Pinpoint the cell where the given text exists, returning its [X, Y] midpoint coordinate. 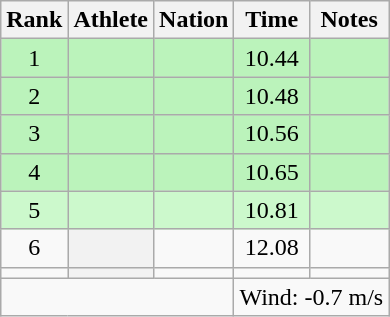
Notes [348, 20]
10.65 [272, 172]
6 [34, 248]
Time [272, 20]
4 [34, 172]
Wind: -0.7 m/s [312, 297]
10.56 [272, 134]
10.44 [272, 58]
10.48 [272, 96]
10.81 [272, 210]
Rank [34, 20]
12.08 [272, 248]
1 [34, 58]
2 [34, 96]
Athlete [111, 20]
Nation [194, 20]
3 [34, 134]
5 [34, 210]
